From the cell containing the given text, extract its center point as [x, y] coordinate. 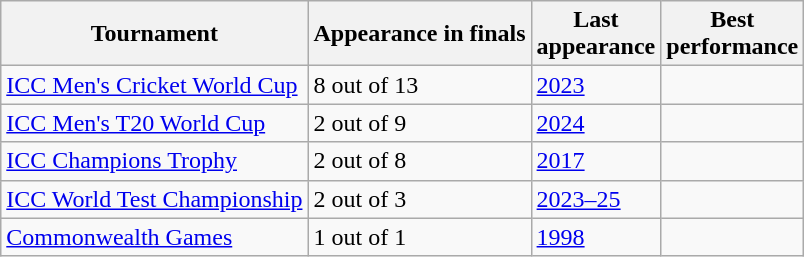
2 out of 8 [420, 161]
Appearance in finals [420, 34]
ICC Champions Trophy [154, 161]
1998 [596, 237]
2024 [596, 123]
1 out of 1 [420, 237]
2023–25 [596, 199]
2 out of 9 [420, 123]
2023 [596, 85]
Commonwealth Games [154, 237]
2017 [596, 161]
ICC World Test Championship [154, 199]
Tournament [154, 34]
2 out of 3 [420, 199]
ICC Men's Cricket World Cup [154, 85]
Lastappearance [596, 34]
8 out of 13 [420, 85]
Bestperformance [732, 34]
ICC Men's T20 World Cup [154, 123]
